Scan for the cell matching the given text and deliver its (x, y) coordinate at center. 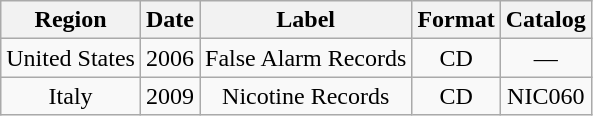
United States (71, 58)
False Alarm Records (306, 58)
NIC060 (546, 96)
2009 (170, 96)
Catalog (546, 20)
Date (170, 20)
Region (71, 20)
Italy (71, 96)
2006 (170, 58)
Nicotine Records (306, 96)
— (546, 58)
Format (456, 20)
Label (306, 20)
